Locate the cell with the specified text and output its [x, y] center coordinate. 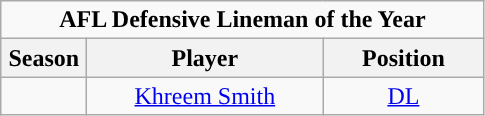
DL [404, 96]
Khreem Smith [205, 96]
AFL Defensive Lineman of the Year [242, 20]
Player [205, 58]
Season [44, 58]
Position [404, 58]
